Find where the given text appears and provide that cell's center as [X, Y] coordinate. 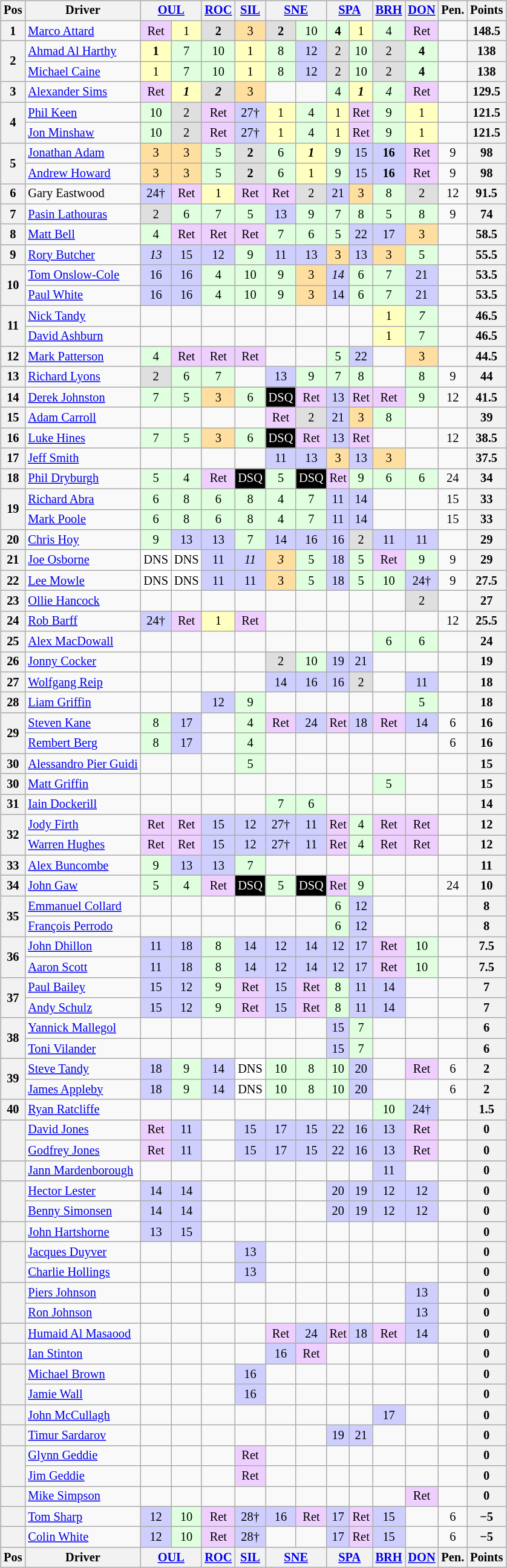
44.5 [486, 357]
Jim Geddie [82, 1476]
Rory Butcher [82, 255]
Hector Lester [82, 1191]
Benny Simonsen [82, 1211]
Rembert Berg [82, 743]
John Dhillon [82, 947]
Steve Tandy [82, 1069]
Tom Sharp [82, 1517]
Phil Dryburgh [82, 479]
Michael Brown [82, 1374]
John Gaw [82, 886]
41.5 [486, 397]
40 [13, 1110]
55.5 [486, 255]
Timur Sardarov [82, 1436]
Jonny Cocker [82, 662]
35 [13, 917]
John McCullagh [82, 1415]
Godfrey Jones [82, 1150]
Adam Carroll [82, 418]
Jamie Wall [82, 1394]
Warren Hughes [82, 845]
38.5 [486, 438]
Alexander Sims [82, 92]
Mark Poole [82, 519]
Phil Keen [82, 112]
Paul Bailey [82, 987]
Derek Johnston [82, 397]
Mark Patterson [82, 357]
Michael Caine [82, 72]
74 [486, 214]
Ian Stinton [82, 1354]
Aaron Scott [82, 967]
32 [13, 834]
Jann Mardenborough [82, 1171]
44 [486, 377]
36 [13, 957]
Jacques Duyver [82, 1252]
25.5 [486, 621]
25 [13, 642]
91.5 [486, 194]
31 [13, 804]
Chris Hoy [82, 540]
Iain Dockerill [82, 804]
Luke Hines [82, 438]
Pasin Lathouras [82, 214]
Lee Mowle [82, 581]
Yannick Mallegol [82, 1028]
Nick Tandy [82, 316]
27.5 [486, 581]
38 [13, 1038]
28 [13, 703]
Matt Bell [82, 235]
Ron Johnson [82, 1313]
Glynn Geddie [82, 1456]
Ahmad Al Harthy [82, 51]
Rob Barff [82, 621]
Andy Schulz [82, 1008]
Charlie Hollings [82, 1272]
Ollie Hancock [82, 601]
Jon Minshaw [82, 133]
Ryan Ratcliffe [82, 1110]
Marco Attard [82, 31]
Joe Osborne [82, 560]
David Jones [82, 1130]
Liam Griffin [82, 703]
John Hartshorne [82, 1232]
Richard Lyons [82, 377]
26 [13, 662]
Alex MacDowall [82, 642]
James Appleby [82, 1089]
Piers Johnson [82, 1293]
37 [13, 998]
Emmanuel Collard [82, 906]
Jody Firth [82, 825]
58.5 [486, 235]
Colin White [82, 1537]
François Perrodo [82, 926]
Andrew Howard [82, 174]
Richard Abra [82, 499]
23 [13, 601]
Toni Vilander [82, 1049]
Matt Griffin [82, 784]
Steven Kane [82, 723]
1.5 [486, 1110]
David Ashburn [82, 336]
Paul White [82, 296]
Mike Simpson [82, 1497]
Jonathan Adam [82, 153]
Humaid Al Masaood [82, 1333]
Gary Eastwood [82, 194]
Alex Buncombe [82, 865]
Wolfgang Reip [82, 682]
129.5 [486, 92]
148.5 [486, 31]
37.5 [486, 458]
Tom Onslow-Cole [82, 275]
Jeff Smith [82, 458]
Alessandro Pier Guidi [82, 764]
